Search for the cell housing the specified text and yield its (x, y) center coordinate. 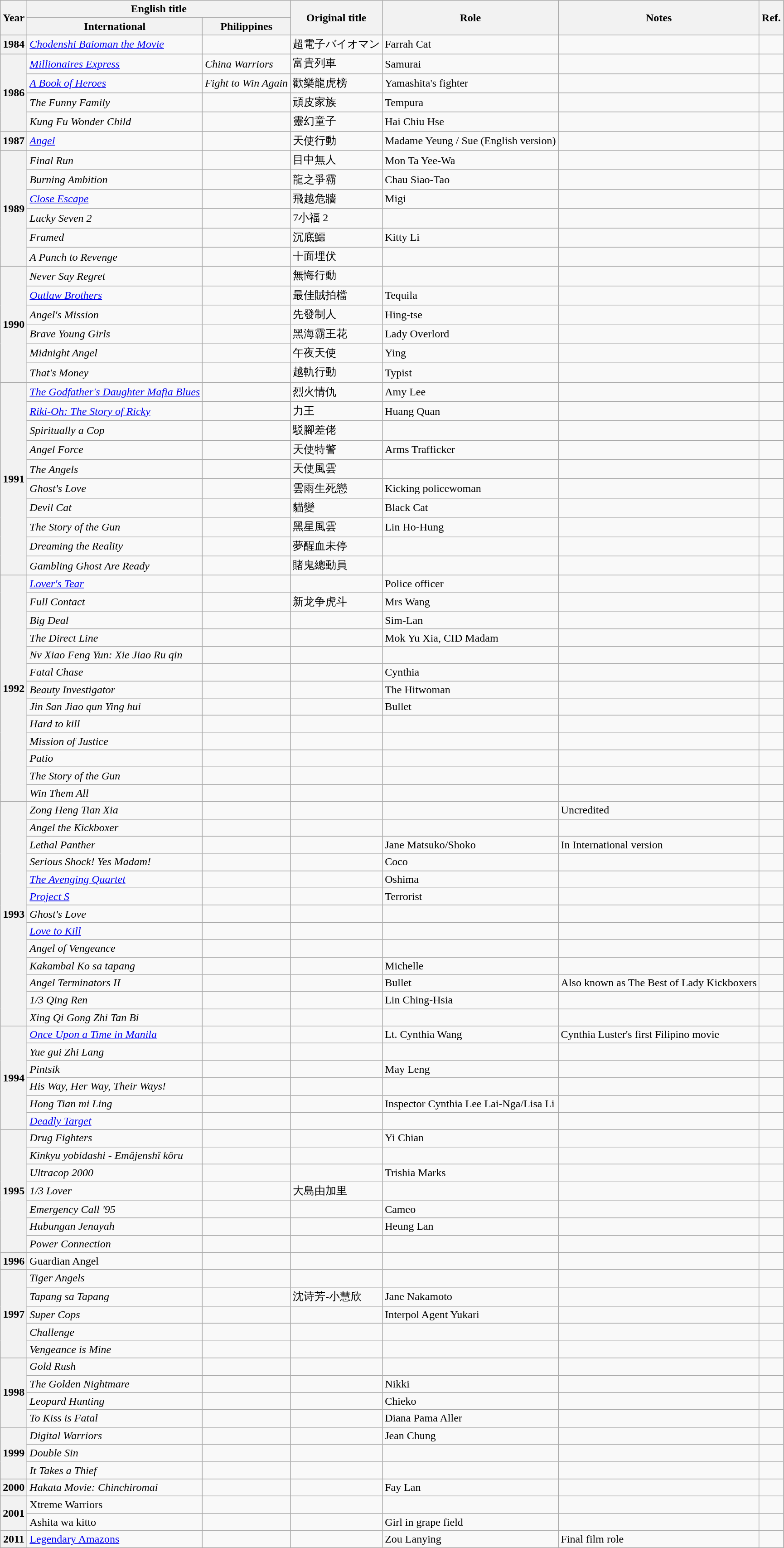
Uncredited (659, 810)
1/3 Lover (115, 1191)
龍之爭霸 (336, 180)
Nv Xiao Feng Yun: Xie Jiao Ru qin (115, 655)
Zou Lanying (470, 1539)
Heung Lan (470, 1227)
The Funny Family (115, 102)
1987 (14, 141)
Jin San Jiao qun Ying hui (115, 707)
Leopard Hunting (115, 1401)
The Hitwoman (470, 690)
Once Upon a Time in Manila (115, 1035)
Police officer (470, 584)
Kitty Li (470, 238)
The Golden Nightmare (115, 1384)
Outlaw Brothers (115, 296)
Girl in grape field (470, 1522)
Hing-tse (470, 315)
Lin Ching-Hsia (470, 1000)
越軌行動 (336, 373)
1984 (14, 44)
Angel Force (115, 450)
Fatal Chase (115, 672)
Madame Yeung / Sue (English version) (470, 141)
Angel Terminators II (115, 983)
Also known as The Best of Lady Kickboxers (659, 983)
Amy Lee (470, 392)
Gold Rush (115, 1367)
Digital Warriors (115, 1436)
Ashita wa kitto (115, 1522)
Yue gui Zhi Lang (115, 1052)
天使特警 (336, 450)
Diana Pama Aller (470, 1418)
The Angels (115, 469)
Michelle (470, 965)
黑星風雲 (336, 527)
2000 (14, 1487)
Chodenshi Baioman the Movie (115, 44)
十面埋伏 (336, 257)
Zong Heng Tian Xia (115, 810)
Big Deal (115, 620)
Jane Nakamoto (470, 1297)
午夜天使 (336, 354)
貓變 (336, 508)
1992 (14, 688)
先發制人 (336, 315)
Hakata Movie: Chinchiromai (115, 1487)
賭鬼總動員 (336, 566)
Original title (336, 18)
Spiritually a Cop (115, 431)
Tiger Angels (115, 1278)
1993 (14, 914)
Vengeance is Mine (115, 1349)
Mrs Wang (470, 602)
Xing Qi Gong Zhi Tan Bi (115, 1017)
1990 (14, 325)
Ref. (771, 18)
Interpol Agent Yukari (470, 1315)
Mon Ta Yee-Wa (470, 161)
The Direct Line (115, 638)
Project S (115, 896)
1997 (14, 1314)
Power Connection (115, 1244)
1998 (14, 1392)
Fight to Win Again (247, 83)
Lucky Seven 2 (115, 219)
Yamashita's fighter (470, 83)
Lethal Panther (115, 845)
Hong Tian mi Ling (115, 1104)
Nikki (470, 1384)
目中無人 (336, 161)
Lady Overlord (470, 334)
Dreaming the Reality (115, 547)
Tapang sa Tapang (115, 1297)
Beauty Investigator (115, 690)
Lt. Cynthia Wang (470, 1035)
2011 (14, 1539)
Ying (470, 354)
飛越危牆 (336, 199)
Guardian Angel (115, 1261)
天使風雲 (336, 469)
Final Run (115, 161)
Mok Yu Xia, CID Madam (470, 638)
1994 (14, 1078)
雲雨生死戀 (336, 489)
Role (470, 18)
Kung Fu Wonder Child (115, 122)
Challenge (115, 1332)
Serious Shock! Yes Madam! (115, 862)
Final film role (659, 1539)
It Takes a Thief (115, 1470)
黑海霸王花 (336, 334)
歡樂龍虎榜 (336, 83)
Lover's Tear (115, 584)
His Way, Her Way, Their Ways! (115, 1086)
Hai Chiu Hse (470, 122)
駁腳差佬 (336, 431)
Devil Cat (115, 508)
That's Money (115, 373)
天使行動 (336, 141)
靈幻童子 (336, 122)
1991 (14, 479)
To Kiss is Fatal (115, 1418)
Oshima (470, 879)
1996 (14, 1261)
超電子バイオマン (336, 44)
Samurai (470, 63)
Kakambal Ko sa tapang (115, 965)
Year (14, 18)
Cynthia (470, 672)
Angel of Vengeance (115, 948)
Patio (115, 759)
Black Cat (470, 508)
Arms Trafficker (470, 450)
Migi (470, 199)
English title (159, 9)
最佳賊拍檔 (336, 296)
Drug Fighters (115, 1138)
Chau Siao-Tao (470, 180)
大島由加里 (336, 1191)
Kicking policewoman (470, 489)
Double Sin (115, 1453)
Huang Quan (470, 412)
Notes (659, 18)
1986 (14, 92)
1999 (14, 1453)
Mission of Justice (115, 741)
Burning Ambition (115, 180)
The Godfather's Daughter Mafia Blues (115, 392)
Kinkyu yobidashi - Emâjenshî kôru (115, 1155)
Super Cops (115, 1315)
May Leng (470, 1069)
Riki-Oh: The Story of Ricky (115, 412)
Close Escape (115, 199)
Chieko (470, 1401)
1989 (14, 209)
Cynthia Luster's first Filipino movie (659, 1035)
新龙争虎斗 (336, 602)
Gambling Ghost Are Ready (115, 566)
Cameo (470, 1209)
Hard to kill (115, 724)
Terrorist (470, 896)
Angel (115, 141)
1995 (14, 1191)
A Punch to Revenge (115, 257)
Inspector Cynthia Lee Lai-Nga/Lisa Li (470, 1104)
A Book of Heroes (115, 83)
Emergency Call '95 (115, 1209)
頑皮家族 (336, 102)
Coco (470, 862)
Lin Ho-Hung (470, 527)
沉底鱷 (336, 238)
Tequila (470, 296)
The Avenging Quartet (115, 879)
Yi Chian (470, 1138)
Farrah Cat (470, 44)
International (115, 26)
Tempura (470, 102)
7小福 2 (336, 219)
Fay Lan (470, 1487)
Framed (115, 238)
Angel the Kickboxer (115, 828)
Angel's Mission (115, 315)
Pintsik (115, 1069)
Trishia Marks (470, 1173)
烈火情仇 (336, 392)
Typist (470, 373)
Xtreme Warriors (115, 1504)
Brave Young Girls (115, 334)
Never Say Regret (115, 277)
Ultracop 2000 (115, 1173)
1/3 Qing Ren (115, 1000)
力王 (336, 412)
Legendary Amazons (115, 1539)
無悔行動 (336, 277)
Hubungan Jenayah (115, 1227)
Jean Chung (470, 1436)
Midnight Angel (115, 354)
夢醒血未停 (336, 547)
Win Them All (115, 793)
富貴列車 (336, 63)
Millionaires Express (115, 63)
China Warriors (247, 63)
In International version (659, 845)
沈诗芳-小慧欣 (336, 1297)
Sim-Lan (470, 620)
Full Contact (115, 602)
2001 (14, 1513)
Deadly Target (115, 1121)
Philippines (247, 26)
Love to Kill (115, 931)
Jane Matsuko/Shoko (470, 845)
